Detect which cell encompasses the target text, then output its (x, y) center coordinate. 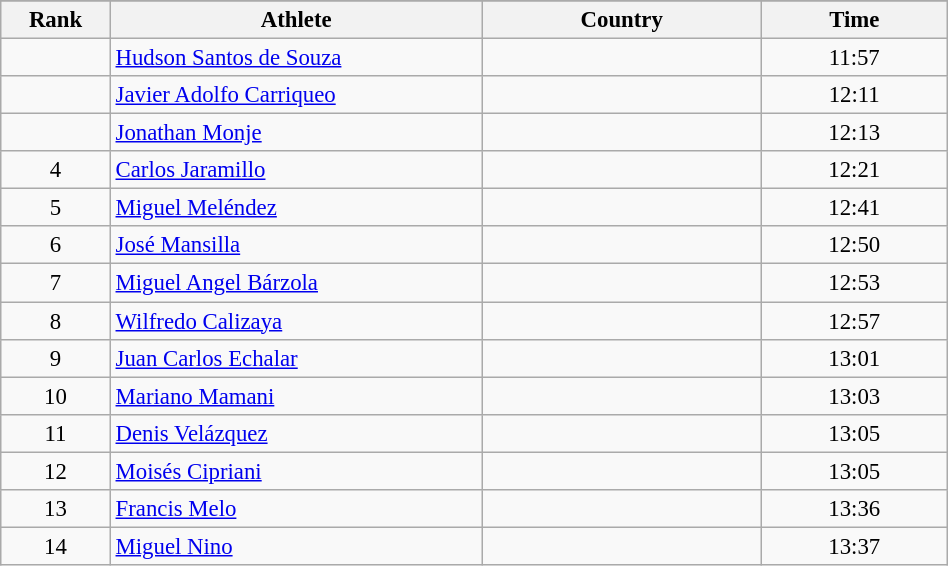
Athlete (296, 20)
Hudson Santos de Souza (296, 58)
12:11 (854, 95)
12:57 (854, 321)
14 (56, 546)
13:01 (854, 358)
Denis Velázquez (296, 433)
Time (854, 20)
Miguel Meléndez (296, 208)
12:21 (854, 170)
Miguel Nino (296, 546)
Jonathan Monje (296, 133)
13:37 (854, 546)
7 (56, 283)
Javier Adolfo Carriqueo (296, 95)
Country (622, 20)
4 (56, 170)
Mariano Mamani (296, 396)
12:50 (854, 245)
12 (56, 471)
6 (56, 245)
8 (56, 321)
9 (56, 358)
11 (56, 433)
13 (56, 509)
Carlos Jaramillo (296, 170)
Juan Carlos Echalar (296, 358)
Miguel Angel Bárzola (296, 283)
Wilfredo Calizaya (296, 321)
11:57 (854, 58)
13:36 (854, 509)
Rank (56, 20)
12:41 (854, 208)
Moisés Cipriani (296, 471)
10 (56, 396)
Francis Melo (296, 509)
José Mansilla (296, 245)
5 (56, 208)
12:13 (854, 133)
12:53 (854, 283)
13:03 (854, 396)
